Return (x, y) of the center of cell containing provided text 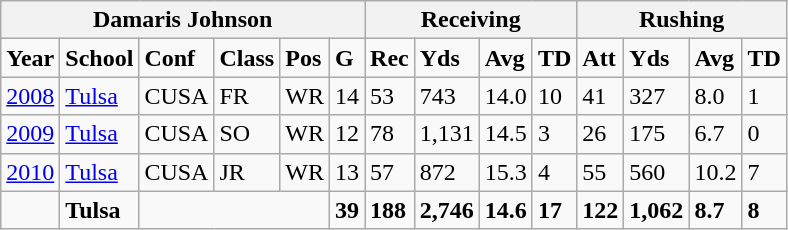
188 (390, 210)
14.0 (506, 96)
Pos (305, 58)
57 (390, 172)
15.3 (506, 172)
743 (446, 96)
JR (247, 172)
SO (247, 134)
4 (554, 172)
78 (390, 134)
8.0 (716, 96)
10 (554, 96)
Year (30, 58)
3 (554, 134)
2010 (30, 172)
14.6 (506, 210)
Conf (176, 58)
26 (600, 134)
14 (346, 96)
14.5 (506, 134)
8 (764, 210)
327 (656, 96)
Receiving (471, 20)
12 (346, 134)
7 (764, 172)
2,746 (446, 210)
Damaris Johnson (183, 20)
122 (600, 210)
School (100, 58)
39 (346, 210)
Rushing (682, 20)
2008 (30, 96)
1 (764, 96)
17 (554, 210)
175 (656, 134)
55 (600, 172)
53 (390, 96)
10.2 (716, 172)
1,131 (446, 134)
FR (247, 96)
Rec (390, 58)
2009 (30, 134)
G (346, 58)
872 (446, 172)
560 (656, 172)
41 (600, 96)
Att (600, 58)
8.7 (716, 210)
6.7 (716, 134)
0 (764, 134)
1,062 (656, 210)
13 (346, 172)
Class (247, 58)
